Detect which cell encompasses the target text, then output its [x, y] center coordinate. 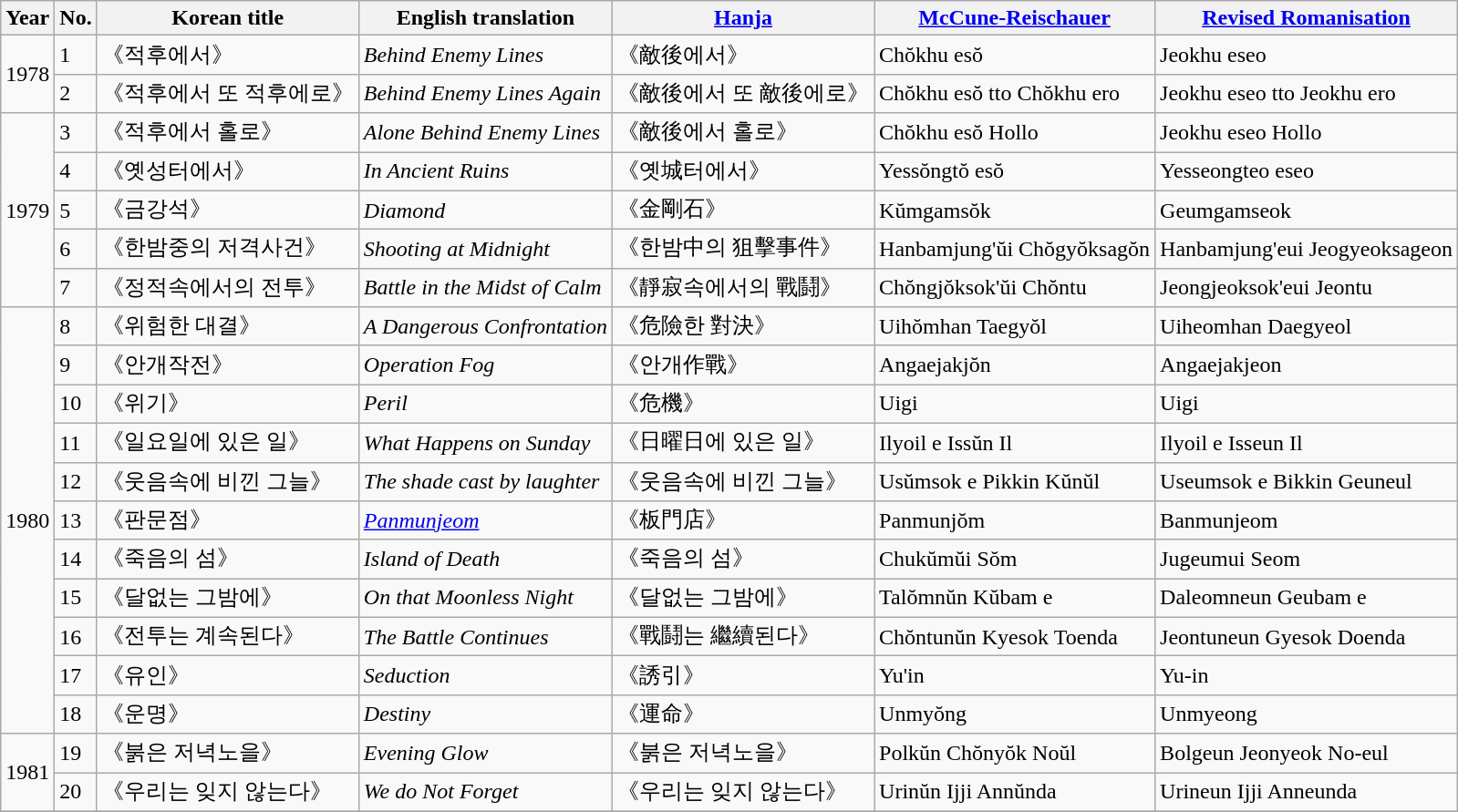
Chŏkhu esŏ Hollo [1015, 133]
Jeokhu eseo Hollo [1307, 133]
Revised Romanisation [1307, 18]
4 [76, 171]
《한밤중의 저격사건》 [228, 250]
《판문점》 [228, 521]
Seduction [485, 676]
14 [76, 560]
Alone Behind Enemy Lines [485, 133]
20 [76, 793]
Hanbamjung'ŭi Chŏgyŏksagŏn [1015, 250]
Urinŭn Ijji Annŭnda [1015, 793]
In Ancient Ruins [485, 171]
16 [76, 636]
On that Moonless Night [485, 598]
Geumgamseok [1307, 210]
Uiheomhan Daegyeol [1307, 326]
Yu'in [1015, 676]
The Battle Continues [485, 636]
Ilyoil e Issŭn Il [1015, 443]
12 [76, 481]
Yessŏngtŏ esŏ [1015, 171]
《靜寂속에서의 戰鬪》 [742, 288]
10 [76, 405]
Chukŭmŭi Sŏm [1015, 560]
Battle in the Midst of Calm [485, 288]
11 [76, 443]
1979 [27, 210]
《옛城터에서》 [742, 171]
What Happens on Sunday [485, 443]
Chŏkhu esŏ [1015, 55]
《운명》 [228, 714]
Operation Fog [485, 365]
Bolgeun Jeonyeok No-eul [1307, 753]
Chŏngjŏksok'ŭi Chŏntu [1015, 288]
《日曜日에 있은 일》 [742, 443]
Angaejakjeon [1307, 365]
《유인》 [228, 676]
Island of Death [485, 560]
《전투는 계속된다》 [228, 636]
Behind Enemy Lines Again [485, 93]
5 [76, 210]
Chŏntunŭn Kyesok Toenda [1015, 636]
《金剛石》 [742, 210]
《옛성터에서》 [228, 171]
《정적속에서의 전투》 [228, 288]
《한밤中의 狙擊事件》 [742, 250]
《위기》 [228, 405]
Chŏkhu esŏ tto Chŏkhu ero [1015, 93]
2 [76, 93]
English translation [485, 18]
Jeokhu eseo tto Jeokhu ero [1307, 93]
Jeokhu eseo [1307, 55]
Kŭmgamsŏk [1015, 210]
The shade cast by laughter [485, 481]
《運命》 [742, 714]
Yu-in [1307, 676]
No. [76, 18]
Usŭmsok e Pikkin Kŭnŭl [1015, 481]
《危險한 對決》 [742, 326]
Panmunjeom [485, 521]
Behind Enemy Lines [485, 55]
13 [76, 521]
Unmyŏng [1015, 714]
《誘引》 [742, 676]
《板門店》 [742, 521]
9 [76, 365]
8 [76, 326]
Peril [485, 405]
17 [76, 676]
1981 [27, 773]
《금강석》 [228, 210]
Diamond [485, 210]
3 [76, 133]
Jeongjeoksok'eui Jeontu [1307, 288]
Yesseongteo eseo [1307, 171]
Hanbamjung'eui Jeogyeoksageon [1307, 250]
Unmyeong [1307, 714]
6 [76, 250]
Daleomneun Geubam e [1307, 598]
Banmunjeom [1307, 521]
Jeontuneun Gyesok Doenda [1307, 636]
《敵後에서 홀로》 [742, 133]
McCune-Reischauer [1015, 18]
7 [76, 288]
Angaejakjŏn [1015, 365]
Year [27, 18]
Urineun Ijji Anneunda [1307, 793]
《위험한 대결》 [228, 326]
1 [76, 55]
Jugeumui Seom [1307, 560]
Korean title [228, 18]
Uihŏmhan Taegyŏl [1015, 326]
《일요일에 있은 일》 [228, 443]
Ilyoil e Isseun Il [1307, 443]
Panmunjŏm [1015, 521]
《적후에서 또 적후에로》 [228, 93]
《敵後에서 또 敵後에로》 [742, 93]
Destiny [485, 714]
《戰鬪는 繼續된다》 [742, 636]
《敵後에서》 [742, 55]
1978 [27, 75]
15 [76, 598]
Talŏmnŭn Kŭbam e [1015, 598]
A Dangerous Confrontation [485, 326]
《적후에서》 [228, 55]
《안개작전》 [228, 365]
18 [76, 714]
《危機》 [742, 405]
Polkŭn Chŏnyŏk Noŭl [1015, 753]
19 [76, 753]
《안개作戰》 [742, 365]
Shooting at Midnight [485, 250]
《적후에서 홀로》 [228, 133]
We do Not Forget [485, 793]
1980 [27, 520]
Evening Glow [485, 753]
Useumsok e Bikkin Geuneul [1307, 481]
Hanja [742, 18]
